Scan for the cell matching the given text and deliver its [x, y] coordinate at center. 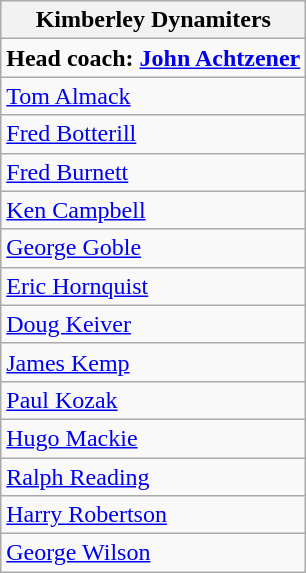
Paul Kozak [154, 400]
Eric Hornquist [154, 286]
Head coach: John Achtzener [154, 58]
Ralph Reading [154, 477]
Doug Keiver [154, 324]
Kimberley Dynamiters [154, 20]
Harry Robertson [154, 515]
George Wilson [154, 553]
Tom Almack [154, 96]
Hugo Mackie [154, 438]
Fred Botterill [154, 134]
James Kemp [154, 362]
Ken Campbell [154, 210]
Fred Burnett [154, 172]
George Goble [154, 248]
